Identify which cell holds the provided text, then report its (X, Y) central coordinate. 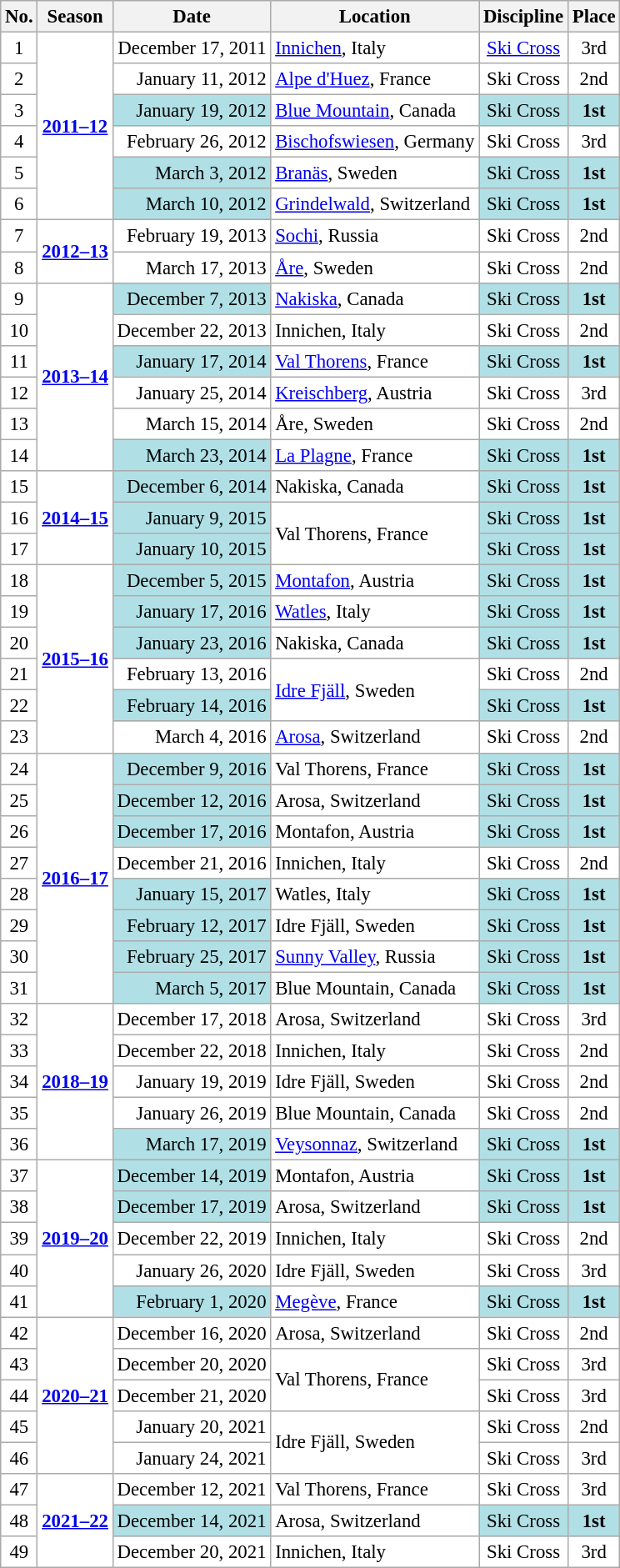
December 6, 2014 (192, 487)
January 26, 2019 (192, 1114)
December 14, 2019 (192, 1176)
29 (19, 925)
2020–21 (75, 1395)
6 (19, 204)
January 20, 2021 (192, 1427)
2019–20 (75, 1239)
Veysonnaz, Switzerland (375, 1145)
January 19, 2012 (192, 111)
Megève, France (375, 1301)
41 (19, 1301)
Season (75, 17)
December 21, 2016 (192, 863)
December 17, 2018 (192, 1019)
March 3, 2012 (192, 173)
7 (19, 236)
No. (19, 17)
22 (19, 706)
January 19, 2019 (192, 1082)
2011–12 (75, 127)
December 5, 2015 (192, 581)
January 17, 2014 (192, 361)
10 (19, 330)
January 15, 2017 (192, 894)
12 (19, 393)
February 19, 2013 (192, 236)
23 (19, 738)
Kreischberg, Austria (375, 393)
January 26, 2020 (192, 1270)
42 (19, 1333)
32 (19, 1019)
20 (19, 644)
17 (19, 549)
February 26, 2012 (192, 142)
La Plagne, France (375, 455)
Location (375, 17)
December 12, 2021 (192, 1490)
34 (19, 1082)
January 23, 2016 (192, 644)
40 (19, 1270)
49 (19, 1552)
31 (19, 988)
March 10, 2012 (192, 204)
38 (19, 1208)
2015–16 (75, 659)
27 (19, 863)
December 22, 2013 (192, 330)
39 (19, 1239)
2014–15 (75, 518)
2 (19, 79)
December 16, 2020 (192, 1333)
44 (19, 1395)
36 (19, 1145)
2016–17 (75, 879)
February 12, 2017 (192, 925)
December 17, 2019 (192, 1208)
Date (192, 17)
December 17, 2011 (192, 48)
February 14, 2016 (192, 706)
21 (19, 674)
30 (19, 957)
43 (19, 1364)
January 24, 2021 (192, 1458)
47 (19, 1490)
45 (19, 1427)
14 (19, 455)
January 11, 2012 (192, 79)
35 (19, 1114)
December 20, 2020 (192, 1364)
December 22, 2019 (192, 1239)
1 (19, 48)
13 (19, 424)
28 (19, 894)
4 (19, 142)
Alpe d'Huez, France (375, 79)
26 (19, 831)
16 (19, 518)
January 9, 2015 (192, 518)
December 17, 2016 (192, 831)
March 17, 2019 (192, 1145)
Discipline (523, 17)
Grindelwald, Switzerland (375, 204)
January 25, 2014 (192, 393)
5 (19, 173)
December 9, 2016 (192, 769)
9 (19, 298)
24 (19, 769)
25 (19, 800)
3 (19, 111)
Place (593, 17)
December 12, 2016 (192, 800)
Sochi, Russia (375, 236)
18 (19, 581)
Bischofswiesen, Germany (375, 142)
2021–22 (75, 1520)
March 17, 2013 (192, 268)
33 (19, 1051)
46 (19, 1458)
December 14, 2021 (192, 1520)
Branäs, Sweden (375, 173)
2013–14 (75, 377)
March 15, 2014 (192, 424)
15 (19, 487)
January 17, 2016 (192, 612)
March 23, 2014 (192, 455)
37 (19, 1176)
March 4, 2016 (192, 738)
February 25, 2017 (192, 957)
December 21, 2020 (192, 1395)
March 5, 2017 (192, 988)
February 13, 2016 (192, 674)
February 1, 2020 (192, 1301)
11 (19, 361)
December 20, 2021 (192, 1552)
December 7, 2013 (192, 298)
2012–13 (75, 252)
8 (19, 268)
2018–19 (75, 1082)
December 22, 2018 (192, 1051)
19 (19, 612)
January 10, 2015 (192, 549)
Sunny Valley, Russia (375, 957)
48 (19, 1520)
